Output the [X, Y] coordinate of the center of the cell containing the given text.  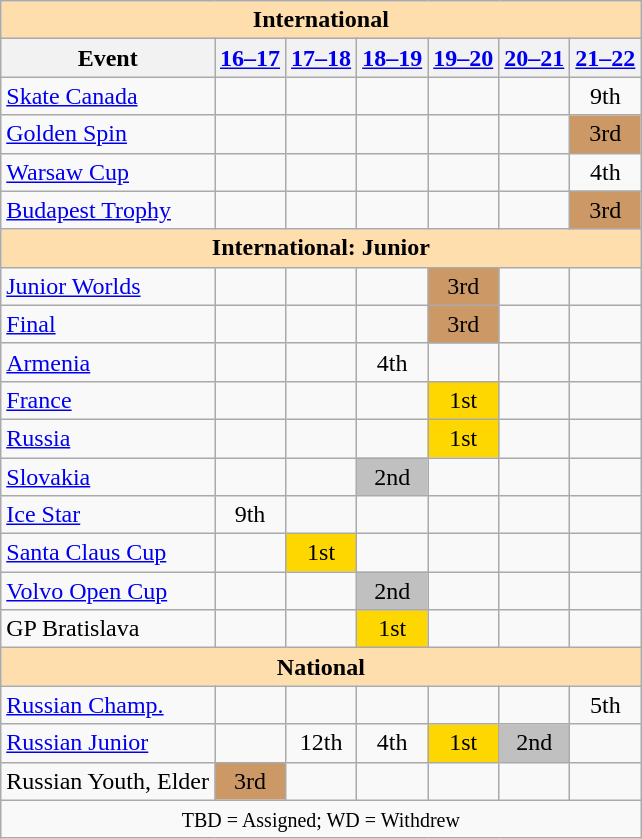
Budapest Trophy [108, 210]
Volvo Open Cup [108, 591]
Russian Youth, Elder [108, 781]
Slovakia [108, 477]
Golden Spin [108, 134]
Event [108, 58]
Skate Canada [108, 96]
International: Junior [321, 248]
5th [606, 705]
France [108, 400]
TBD = Assigned; WD = Withdrew [321, 819]
Warsaw Cup [108, 172]
Final [108, 324]
National [321, 667]
Junior Worlds [108, 286]
Russian Champ. [108, 705]
Santa Claus Cup [108, 553]
International [321, 20]
GP Bratislava [108, 629]
Armenia [108, 362]
19–20 [464, 58]
12th [322, 743]
Russian Junior [108, 743]
17–18 [322, 58]
Ice Star [108, 515]
20–21 [534, 58]
18–19 [392, 58]
21–22 [606, 58]
16–17 [250, 58]
Russia [108, 438]
